Scan for the cell matching the given text and deliver its (x, y) coordinate at center. 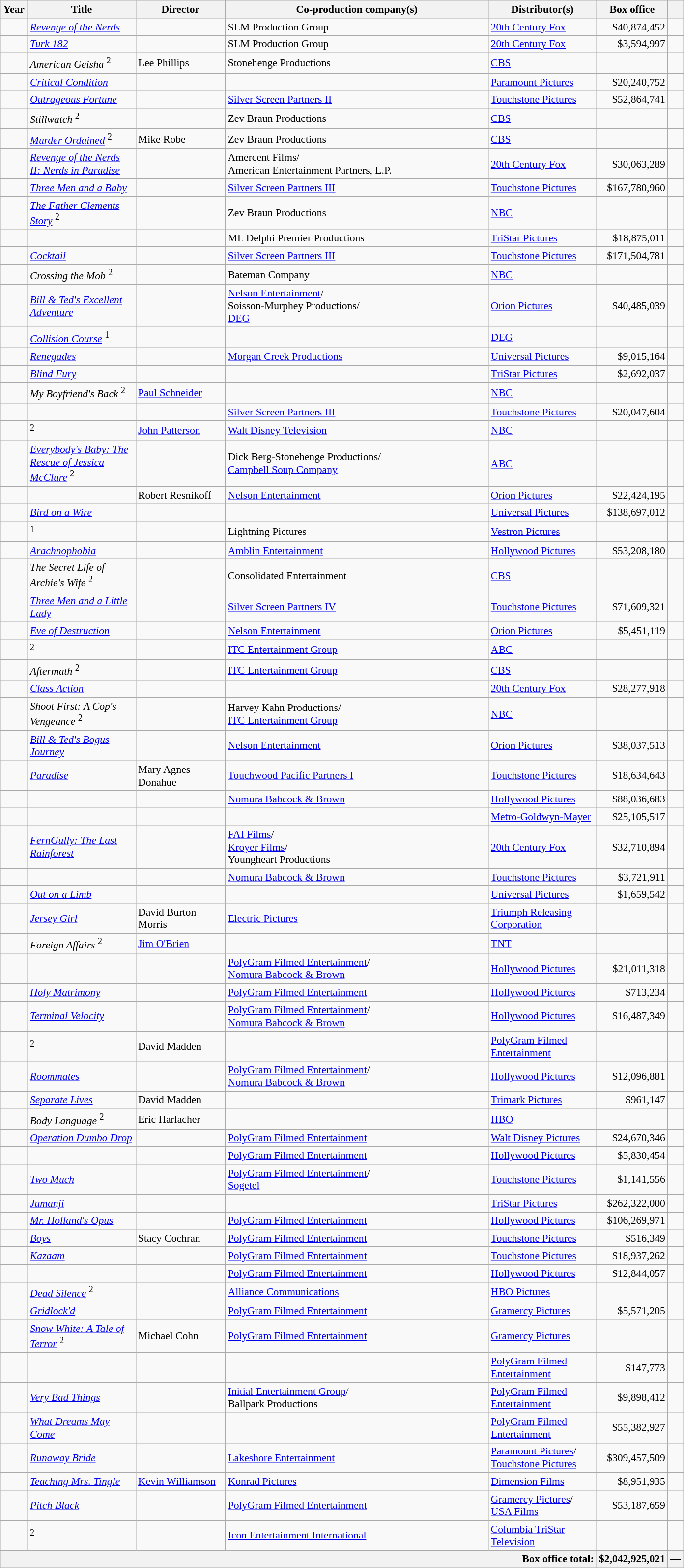
$147,773 (632, 1368)
Foreign Affairs 2 (82, 943)
$88,036,683 (632, 799)
Box office (632, 9)
Initial Entertainment Group/Ballpark Productions (357, 1397)
Body Language 2 (82, 1119)
Cocktail (82, 256)
David Burton Morris (181, 918)
Mr. Holland's Opus (82, 1220)
Everybody's Baby: The Rescue of Jessica McClure 2 (82, 463)
Turk 182 (82, 44)
Eve of Destruction (82, 631)
$22,424,195 (632, 495)
FernGully: The Last Rainforest (82, 847)
Year (14, 9)
Gramercy Pictures/USA Films (542, 1506)
Silver Screen Partners II (357, 100)
Gridlock'd (82, 1311)
Jim O'Brien (181, 943)
My Boyfriend's Back 2 (82, 392)
$53,187,659 (632, 1506)
Director (181, 9)
Trimark Pictures (542, 1100)
Nelson Entertainment/Soisson-Murphey Productions/DEG (357, 306)
1 (82, 531)
John Patterson (181, 431)
Silver Screen Partners IV (357, 607)
Konrad Pictures (357, 1481)
Shoot First: A Cop's Vengeance 2 (82, 714)
Critical Condition (82, 82)
$167,780,960 (632, 188)
Distributor(s) (542, 9)
$25,105,517 (632, 817)
Mike Robe (181, 139)
Paul Schneider (181, 392)
$38,037,513 (632, 745)
American Geisha 2 (82, 63)
Boys (82, 1238)
Amblin Entertainment (357, 550)
$5,830,454 (632, 1155)
Dead Silence 2 (82, 1292)
Morgan Creek Productions (357, 356)
Kazaam (82, 1256)
Dimension Films (542, 1481)
$55,382,927 (632, 1428)
$138,697,012 (632, 512)
$40,874,452 (632, 27)
Bill & Ted's Excellent Adventure (82, 306)
$3,594,997 (632, 44)
$713,234 (632, 993)
Paradise (82, 776)
$5,571,205 (632, 1311)
Walt Disney Television (357, 431)
Lee Phillips (181, 63)
FAI Films/Kroyer Films/Youngheart Productions (357, 847)
$40,485,039 (632, 306)
$9,898,412 (632, 1397)
Paramount Pictures/Touchstone Pictures (542, 1457)
Murder Ordained 2 (82, 139)
Title (82, 9)
Eric Harlacher (181, 1119)
Lakeshore Entertainment (357, 1457)
$30,063,289 (632, 164)
$961,147 (632, 1100)
ML Delphi Premier Productions (357, 238)
$1,659,542 (632, 894)
Jumanji (82, 1203)
$12,844,057 (632, 1273)
Terminal Velocity (82, 1016)
$171,504,781 (632, 256)
Stillwatch 2 (82, 118)
$516,349 (632, 1238)
$18,937,262 (632, 1256)
Paramount Pictures (542, 82)
HBO (542, 1119)
Revenge of the Nerds (82, 27)
$106,269,971 (632, 1220)
Collision Course 1 (82, 337)
Class Action (82, 689)
Separate Lives (82, 1100)
Revenge of the Nerds II: Nerds in Paradise (82, 164)
Three Men and a Little Lady (82, 607)
Two Much (82, 1179)
$5,451,119 (632, 631)
Touchwood Pacific Partners I (357, 776)
Box office total: (299, 1559)
$2,692,037 (632, 374)
Crossing the Mob 2 (82, 274)
— (676, 1559)
Consolidated Entertainment (357, 575)
PolyGram Filmed Entertainment/Sogetel (357, 1179)
$2,042,925,021 (632, 1559)
Snow White: A Tale of Terror 2 (82, 1336)
Out on a Limb (82, 894)
Harvey Kahn Productions/ITC Entertainment Group (357, 714)
$24,670,346 (632, 1138)
Mary Agnes Donahue (181, 776)
Metro-Goldwyn-Mayer (542, 817)
$20,240,752 (632, 82)
Bateman Company (357, 274)
Amercent Films/American Entertainment Partners, L.P. (357, 164)
$21,011,318 (632, 969)
$18,634,643 (632, 776)
DEG (542, 337)
$262,322,000 (632, 1203)
$52,864,741 (632, 100)
Alliance Communications (357, 1292)
Kevin Williamson (181, 1481)
Triumph Releasing Corporation (542, 918)
Electric Pictures (357, 918)
Operation Dumbo Drop (82, 1138)
$9,015,164 (632, 356)
$18,875,011 (632, 238)
Arachnophobia (82, 550)
Stonehenge Productions (357, 63)
Bird on a Wire (82, 512)
Renegades (82, 356)
$71,609,321 (632, 607)
$8,951,935 (632, 1481)
$28,277,918 (632, 689)
TNT (542, 943)
Blind Fury (82, 374)
Walt Disney Pictures (542, 1138)
Aftermath 2 (82, 670)
Vestron Pictures (542, 531)
HBO Pictures (542, 1292)
Roommates (82, 1076)
Dick Berg-Stonehenge Productions/Campbell Soup Company (357, 463)
Three Men and a Baby (82, 188)
Outrageous Fortune (82, 100)
Runaway Bride (82, 1457)
Icon Entertainment International (357, 1535)
Pitch Black (82, 1506)
$3,721,911 (632, 877)
The Father Clements Story 2 (82, 213)
Columbia TriStar Television (542, 1535)
Jersey Girl (82, 918)
Co-production company(s) (357, 9)
The Secret Life of Archie's Wife 2 (82, 575)
$309,457,509 (632, 1457)
Stacy Cochran (181, 1238)
Michael Cohn (181, 1336)
Lightning Pictures (357, 531)
$16,487,349 (632, 1016)
$1,141,556 (632, 1179)
What Dreams May Come (82, 1428)
$53,208,180 (632, 550)
Robert Resnikoff (181, 495)
$32,710,894 (632, 847)
$12,096,881 (632, 1076)
Very Bad Things (82, 1397)
Teaching Mrs. Tingle (82, 1481)
Bill & Ted's Bogus Journey (82, 745)
Holy Matrimony (82, 993)
$20,047,604 (632, 412)
